Capture the cell that displays the provided text and extract its (X, Y) central coordinate. 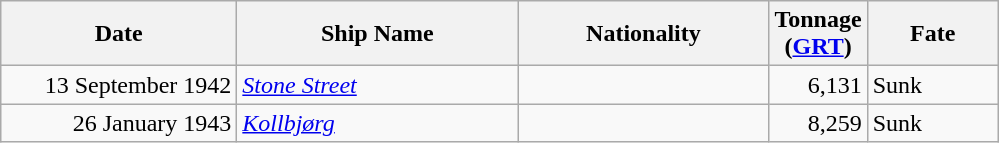
Date (119, 34)
Ship Name (378, 34)
6,131 (818, 85)
Kollbjørg (378, 123)
Nationality (644, 34)
26 January 1943 (119, 123)
13 September 1942 (119, 85)
8,259 (818, 123)
Fate (932, 34)
Tonnage(GRT) (818, 34)
Stone Street (378, 85)
